Identify which cell holds the provided text, then report its [x, y] central coordinate. 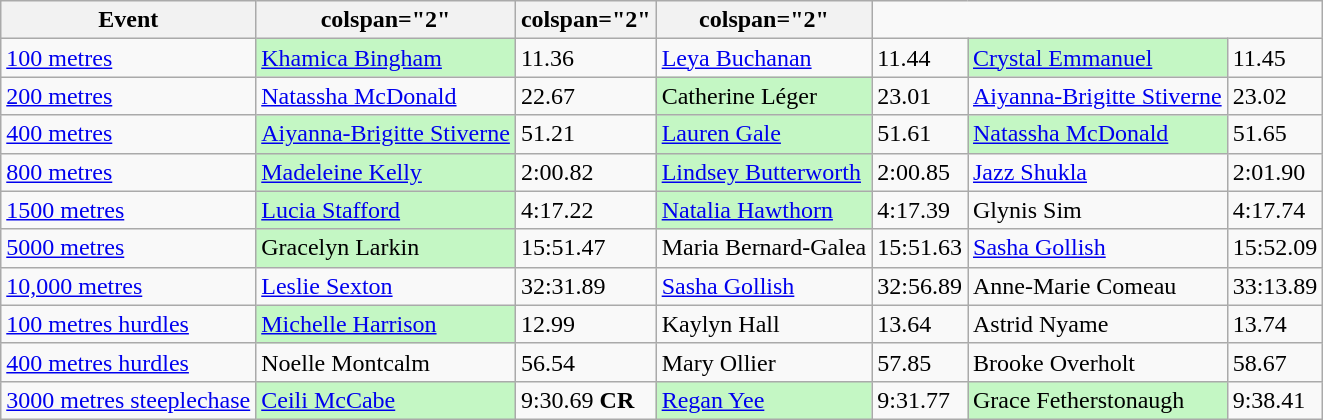
Madeleine Kelly [386, 172]
Noelle Montcalm [386, 362]
4:17.22 [586, 210]
Natalia Hawthorn [764, 210]
Glynis Sim [1098, 210]
13.74 [1275, 324]
22.67 [586, 96]
Regan Yee [764, 400]
400 metres hurdles [128, 362]
3000 metres steeplechase [128, 400]
23.01 [920, 96]
32:31.89 [586, 286]
23.02 [1275, 96]
15:51.63 [920, 248]
56.54 [586, 362]
Event [128, 20]
51.65 [1275, 134]
13.64 [920, 324]
Lucia Stafford [386, 210]
11.36 [586, 58]
1500 metres [128, 210]
Anne-Marie Comeau [1098, 286]
51.61 [920, 134]
Brooke Overholt [1098, 362]
Khamica Bingham [386, 58]
12.99 [586, 324]
Mary Ollier [764, 362]
51.21 [586, 134]
15:51.47 [586, 248]
2:00.82 [586, 172]
Michelle Harrison [386, 324]
Lindsey Butterworth [764, 172]
Lauren Gale [764, 134]
Maria Bernard-Galea [764, 248]
15:52.09 [1275, 248]
Astrid Nyame [1098, 324]
10,000 metres [128, 286]
9:30.69 CR [586, 400]
4:17.39 [920, 210]
33:13.89 [1275, 286]
2:00.85 [920, 172]
Gracelyn Larkin [386, 248]
9:38.41 [1275, 400]
Kaylyn Hall [764, 324]
58.67 [1275, 362]
Grace Fetherstonaugh [1098, 400]
Ceili McCabe [386, 400]
11.45 [1275, 58]
Catherine Léger [764, 96]
100 metres [128, 58]
32:56.89 [920, 286]
800 metres [128, 172]
11.44 [920, 58]
100 metres hurdles [128, 324]
400 metres [128, 134]
Leya Buchanan [764, 58]
4:17.74 [1275, 210]
5000 metres [128, 248]
2:01.90 [1275, 172]
200 metres [128, 96]
Leslie Sexton [386, 286]
9:31.77 [920, 400]
Crystal Emmanuel [1098, 58]
Jazz Shukla [1098, 172]
57.85 [920, 362]
